Pinpoint the cell where the given text exists, returning its (X, Y) midpoint coordinate. 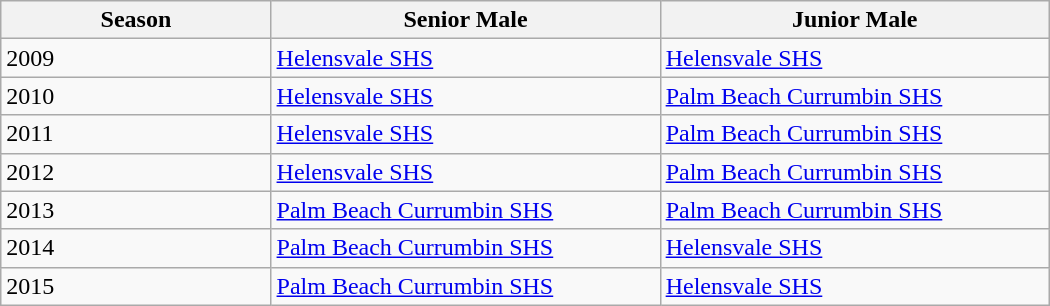
2015 (136, 286)
2012 (136, 172)
2011 (136, 134)
2010 (136, 96)
Junior Male (854, 20)
2009 (136, 58)
Season (136, 20)
2013 (136, 210)
Senior Male (466, 20)
2014 (136, 248)
